Output the (x, y) coordinate of the center of the cell containing the given text.  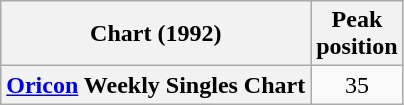
Peakposition (357, 34)
Oricon Weekly Singles Chart (156, 85)
Chart (1992) (156, 34)
35 (357, 85)
